Output the (X, Y) coordinate of the center of the cell containing the given text.  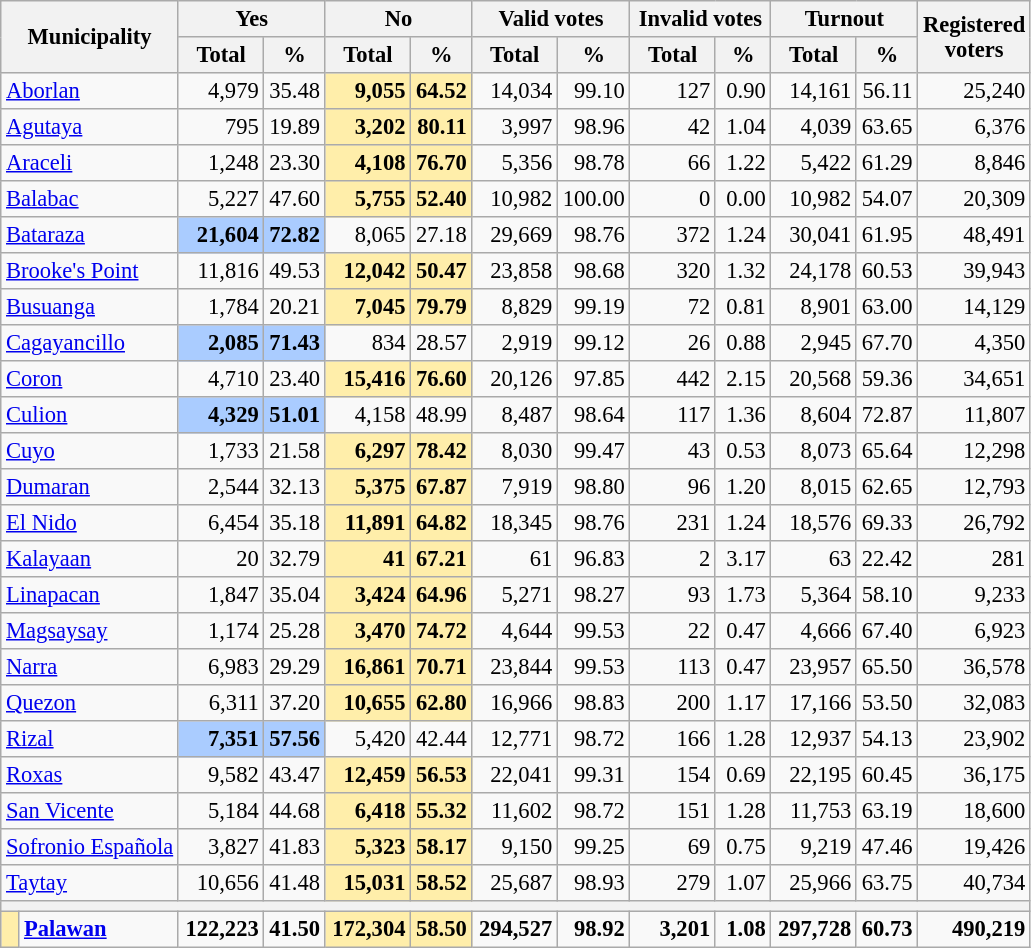
17,166 (814, 703)
20 (221, 559)
Narra (90, 667)
8,829 (515, 307)
4,644 (515, 631)
11,753 (814, 811)
26 (673, 343)
20,309 (974, 199)
5,271 (515, 595)
15,416 (368, 379)
320 (673, 271)
4,039 (814, 127)
2,919 (515, 343)
54.07 (886, 199)
Kalayaan (90, 559)
0.53 (743, 451)
12,042 (368, 271)
62.80 (442, 703)
9,233 (974, 595)
1,174 (221, 631)
22,195 (814, 775)
6,923 (974, 631)
5,755 (368, 199)
Agutaya (90, 127)
5,184 (221, 811)
Registered voters (974, 37)
Culion (90, 415)
151 (673, 811)
1,784 (221, 307)
22,041 (515, 775)
6,418 (368, 811)
98.68 (594, 271)
0 (673, 199)
65.64 (886, 451)
93 (673, 595)
23,844 (515, 667)
8,065 (368, 235)
Sofronio Española (90, 847)
4,710 (221, 379)
18,600 (974, 811)
281 (974, 559)
El Nido (90, 523)
67.70 (886, 343)
19.89 (294, 127)
2.15 (743, 379)
58.50 (442, 929)
795 (221, 127)
1,248 (221, 163)
24,178 (814, 271)
1.08 (743, 929)
5,227 (221, 199)
98.96 (594, 127)
74.72 (442, 631)
2,085 (221, 343)
Quezon (90, 703)
99.10 (594, 91)
60.73 (886, 929)
23,902 (974, 739)
61.29 (886, 163)
231 (673, 523)
297,728 (814, 929)
34,651 (974, 379)
41 (368, 559)
29.29 (294, 667)
23,858 (515, 271)
64.82 (442, 523)
490,219 (974, 929)
98.64 (594, 415)
154 (673, 775)
6,376 (974, 127)
11,602 (515, 811)
61.95 (886, 235)
99.12 (594, 343)
1.20 (743, 487)
1,733 (221, 451)
10,655 (368, 703)
1,847 (221, 595)
7,351 (221, 739)
99.31 (594, 775)
21.58 (294, 451)
58.17 (442, 847)
18,576 (814, 523)
55.32 (442, 811)
Valid votes (551, 19)
11,807 (974, 415)
32.13 (294, 487)
100.00 (594, 199)
36,578 (974, 667)
48.99 (442, 415)
12,793 (974, 487)
117 (673, 415)
39,943 (974, 271)
1.04 (743, 127)
98.93 (594, 883)
14,161 (814, 91)
8,030 (515, 451)
30,041 (814, 235)
19,426 (974, 847)
99.47 (594, 451)
98.80 (594, 487)
5,356 (515, 163)
3,424 (368, 595)
20,126 (515, 379)
64.52 (442, 91)
43 (673, 451)
32.79 (294, 559)
3,997 (515, 127)
Cuyo (90, 451)
67.87 (442, 487)
25,240 (974, 91)
4,350 (974, 343)
98.92 (594, 929)
65.50 (886, 667)
79.79 (442, 307)
0.90 (743, 91)
172,304 (368, 929)
29,669 (515, 235)
8,073 (814, 451)
11,891 (368, 523)
69.33 (886, 523)
11,816 (221, 271)
35.48 (294, 91)
834 (368, 343)
0.75 (743, 847)
72.87 (886, 415)
12,771 (515, 739)
42.44 (442, 739)
26,792 (974, 523)
96.83 (594, 559)
6,311 (221, 703)
12,937 (814, 739)
27.18 (442, 235)
1.22 (743, 163)
166 (673, 739)
59.36 (886, 379)
35.18 (294, 523)
442 (673, 379)
66 (673, 163)
63.19 (886, 811)
10,656 (221, 883)
Magsaysay (90, 631)
25.28 (294, 631)
35.04 (294, 595)
7,045 (368, 307)
49.53 (294, 271)
57.56 (294, 739)
50.47 (442, 271)
64.96 (442, 595)
Bataraza (90, 235)
5,420 (368, 739)
69 (673, 847)
76.70 (442, 163)
56.53 (442, 775)
113 (673, 667)
Palawan (99, 929)
71.43 (294, 343)
47.60 (294, 199)
Rizal (90, 739)
52.40 (442, 199)
San Vicente (90, 811)
63 (814, 559)
43.47 (294, 775)
372 (673, 235)
99.19 (594, 307)
4,158 (368, 415)
14,034 (515, 91)
0.00 (743, 199)
Coron (90, 379)
53.50 (886, 703)
Balabac (90, 199)
8,901 (814, 307)
98.78 (594, 163)
12,298 (974, 451)
25,966 (814, 883)
98.83 (594, 703)
9,582 (221, 775)
Yes (252, 19)
23.30 (294, 163)
4,979 (221, 91)
32,083 (974, 703)
16,861 (368, 667)
1.73 (743, 595)
37.20 (294, 703)
76.60 (442, 379)
20.21 (294, 307)
Linapacan (90, 595)
9,219 (814, 847)
54.13 (886, 739)
5,323 (368, 847)
58.10 (886, 595)
62.65 (886, 487)
36,175 (974, 775)
5,375 (368, 487)
15,031 (368, 883)
294,527 (515, 929)
6,983 (221, 667)
44.68 (294, 811)
Invalid votes (700, 19)
6,454 (221, 523)
5,364 (814, 595)
8,487 (515, 415)
3,201 (673, 929)
41.50 (294, 929)
Taytay (90, 883)
51.01 (294, 415)
80.11 (442, 127)
279 (673, 883)
3,470 (368, 631)
4,666 (814, 631)
99.25 (594, 847)
61 (515, 559)
25,687 (515, 883)
0.88 (743, 343)
8,604 (814, 415)
22 (673, 631)
28.57 (442, 343)
0.69 (743, 775)
23,957 (814, 667)
9,055 (368, 91)
2,544 (221, 487)
60.45 (886, 775)
58.52 (442, 883)
63.00 (886, 307)
42 (673, 127)
67.40 (886, 631)
3,202 (368, 127)
9,150 (515, 847)
12,459 (368, 775)
122,223 (221, 929)
41.48 (294, 883)
56.11 (886, 91)
22.42 (886, 559)
18,345 (515, 523)
Busuanga (90, 307)
6,297 (368, 451)
72 (673, 307)
78.42 (442, 451)
127 (673, 91)
41.83 (294, 847)
63.65 (886, 127)
Turnout (844, 19)
23.40 (294, 379)
Roxas (90, 775)
8,015 (814, 487)
Araceli (90, 163)
5,422 (814, 163)
3.17 (743, 559)
Cagayancillo (90, 343)
Brooke's Point (90, 271)
200 (673, 703)
20,568 (814, 379)
4,108 (368, 163)
70.71 (442, 667)
67.21 (442, 559)
60.53 (886, 271)
3,827 (221, 847)
47.46 (886, 847)
2,945 (814, 343)
72.82 (294, 235)
48,491 (974, 235)
7,919 (515, 487)
98.27 (594, 595)
Aborlan (90, 91)
1.32 (743, 271)
No (398, 19)
63.75 (886, 883)
21,604 (221, 235)
8,846 (974, 163)
1.07 (743, 883)
1.17 (743, 703)
1.36 (743, 415)
16,966 (515, 703)
97.85 (594, 379)
40,734 (974, 883)
14,129 (974, 307)
96 (673, 487)
4,329 (221, 415)
Dumaran (90, 487)
0.81 (743, 307)
2 (673, 559)
Municipality (90, 37)
